For the text-containing cell, return its midpoint in [x, y] coordinate format. 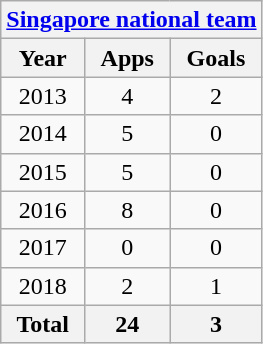
2016 [43, 210]
Total [43, 324]
Goals [216, 58]
2017 [43, 248]
2015 [43, 172]
Apps [128, 58]
1 [216, 286]
2018 [43, 286]
Singapore national team [132, 20]
4 [128, 96]
Year [43, 58]
24 [128, 324]
2014 [43, 134]
8 [128, 210]
3 [216, 324]
2013 [43, 96]
